Search for the cell housing the specified text and yield its [x, y] center coordinate. 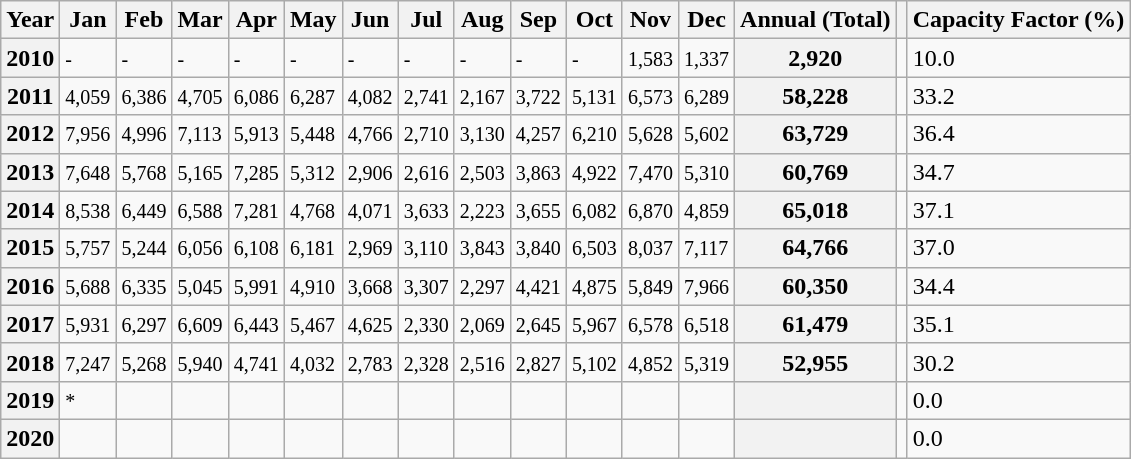
2017 [30, 324]
6,578 [650, 324]
2,645 [538, 324]
4,852 [650, 362]
8,037 [650, 248]
Jan [88, 20]
7,113 [200, 134]
35.1 [1018, 324]
2,069 [482, 324]
34.7 [1018, 172]
5,319 [706, 362]
4,875 [594, 286]
* [88, 400]
2014 [30, 210]
8,538 [88, 210]
64,766 [816, 248]
4,766 [370, 134]
4,859 [706, 210]
6,588 [200, 210]
4,071 [370, 210]
3,843 [482, 248]
61,479 [816, 324]
3,130 [482, 134]
58,228 [816, 96]
5,310 [706, 172]
4,741 [256, 362]
3,840 [538, 248]
2,906 [370, 172]
5,244 [144, 248]
6,108 [256, 248]
Nov [650, 20]
5,757 [88, 248]
5,131 [594, 96]
52,955 [816, 362]
60,350 [816, 286]
7,281 [256, 210]
4,625 [370, 324]
6,449 [144, 210]
2015 [30, 248]
4,996 [144, 134]
3,307 [426, 286]
2,167 [482, 96]
2,297 [482, 286]
6,289 [706, 96]
37.1 [1018, 210]
10.0 [1018, 58]
60,769 [816, 172]
6,297 [144, 324]
4,910 [313, 286]
5,913 [256, 134]
3,655 [538, 210]
4,705 [200, 96]
5,768 [144, 172]
2,969 [370, 248]
Sep [538, 20]
2,503 [482, 172]
6,503 [594, 248]
6,056 [200, 248]
37.0 [1018, 248]
3,722 [538, 96]
5,312 [313, 172]
2,741 [426, 96]
2016 [30, 286]
6,210 [594, 134]
7,470 [650, 172]
7,117 [706, 248]
6,181 [313, 248]
7,956 [88, 134]
5,931 [88, 324]
2,710 [426, 134]
5,102 [594, 362]
6,335 [144, 286]
3,668 [370, 286]
Jun [370, 20]
6,082 [594, 210]
Annual (Total) [816, 20]
2,330 [426, 324]
7,966 [706, 286]
1,583 [650, 58]
3,863 [538, 172]
5,268 [144, 362]
2013 [30, 172]
5,849 [650, 286]
5,940 [200, 362]
2,516 [482, 362]
4,922 [594, 172]
Feb [144, 20]
6,287 [313, 96]
5,045 [200, 286]
2,616 [426, 172]
Capacity Factor (%) [1018, 20]
2,920 [816, 58]
6,386 [144, 96]
2019 [30, 400]
33.2 [1018, 96]
5,448 [313, 134]
7,648 [88, 172]
4,421 [538, 286]
3,633 [426, 210]
2012 [30, 134]
6,573 [650, 96]
2,783 [370, 362]
5,967 [594, 324]
7,285 [256, 172]
6,086 [256, 96]
34.4 [1018, 286]
4,059 [88, 96]
63,729 [816, 134]
Year [30, 20]
4,032 [313, 362]
1,337 [706, 58]
4,257 [538, 134]
2,328 [426, 362]
30.2 [1018, 362]
5,628 [650, 134]
Aug [482, 20]
5,165 [200, 172]
6,443 [256, 324]
2010 [30, 58]
36.4 [1018, 134]
6,609 [200, 324]
5,602 [706, 134]
65,018 [816, 210]
Apr [256, 20]
4,082 [370, 96]
5,688 [88, 286]
5,991 [256, 286]
2,223 [482, 210]
Oct [594, 20]
4,768 [313, 210]
May [313, 20]
2018 [30, 362]
2020 [30, 438]
7,247 [88, 362]
6,870 [650, 210]
6,518 [706, 324]
2011 [30, 96]
Jul [426, 20]
Mar [200, 20]
5,467 [313, 324]
Dec [706, 20]
3,110 [426, 248]
2,827 [538, 362]
